Scan for the cell matching the given text and deliver its [X, Y] coordinate at center. 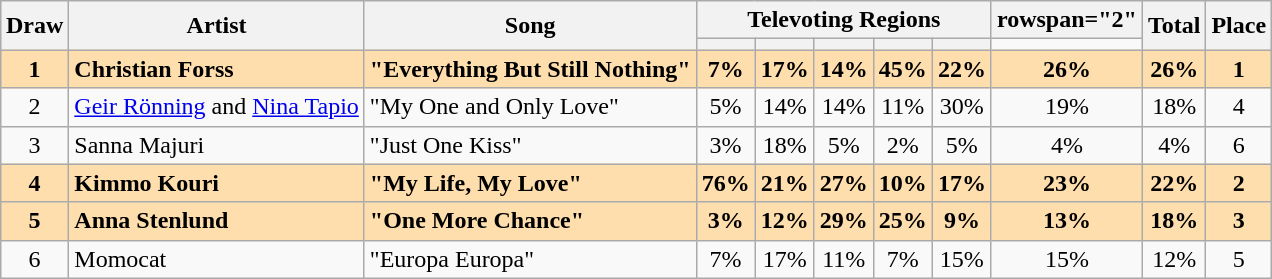
"Everything But Still Nothing" [530, 69]
Artist [217, 26]
Song [530, 26]
Place [1239, 26]
Momocat [217, 259]
rowspan="2" [1066, 20]
"One More Chance" [530, 221]
2% [902, 145]
Sanna Majuri [217, 145]
25% [902, 221]
29% [844, 221]
Total [1174, 26]
Televoting Regions [844, 20]
9% [962, 221]
Kimmo Kouri [217, 183]
Geir Rönning and Nina Tapio [217, 107]
13% [1066, 221]
10% [902, 183]
"My Life, My Love" [530, 183]
Anna Stenlund [217, 221]
21% [784, 183]
23% [1066, 183]
"Just One Kiss" [530, 145]
27% [844, 183]
30% [962, 107]
"Europa Europa" [530, 259]
Christian Forss [217, 69]
Draw [34, 26]
45% [902, 69]
76% [726, 183]
"My One and Only Love" [530, 107]
19% [1066, 107]
